Output the [X, Y] coordinate of the center of the cell containing the given text.  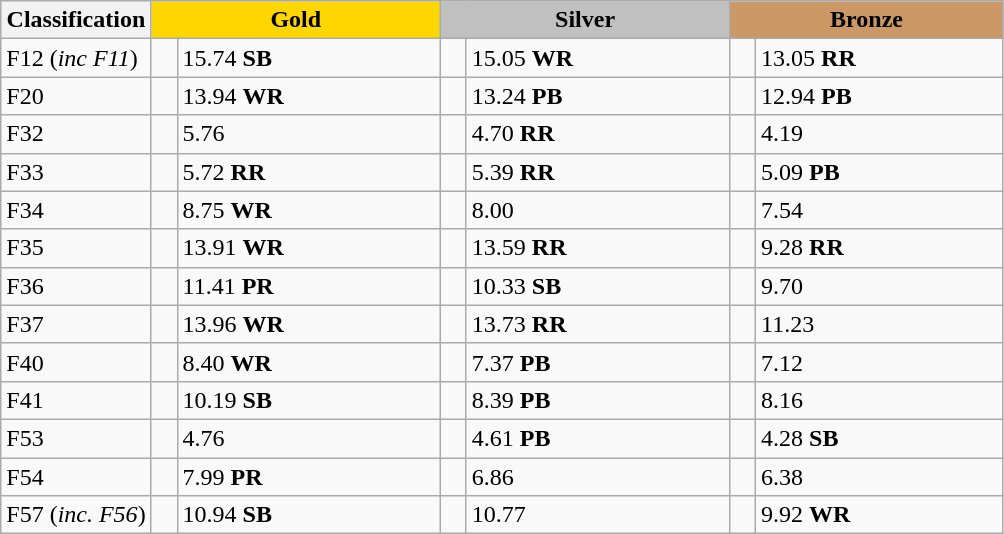
Classification [76, 20]
8.16 [880, 400]
13.59 RR [598, 248]
9.28 RR [880, 248]
F53 [76, 438]
15.74 SB [308, 58]
8.40 WR [308, 362]
4.28 SB [880, 438]
F34 [76, 210]
F33 [76, 172]
7.99 PR [308, 477]
11.23 [880, 324]
10.94 SB [308, 515]
11.41 PR [308, 286]
F20 [76, 96]
6.38 [880, 477]
8.39 PB [598, 400]
8.75 WR [308, 210]
4.61 PB [598, 438]
13.94 WR [308, 96]
F41 [76, 400]
13.05 RR [880, 58]
13.73 RR [598, 324]
10.77 [598, 515]
Gold [296, 20]
F32 [76, 134]
4.76 [308, 438]
12.94 PB [880, 96]
F57 (inc. F56) [76, 515]
9.70 [880, 286]
9.92 WR [880, 515]
F37 [76, 324]
7.12 [880, 362]
13.24 PB [598, 96]
10.19 SB [308, 400]
4.70 RR [598, 134]
5.76 [308, 134]
F40 [76, 362]
8.00 [598, 210]
5.39 RR [598, 172]
15.05 WR [598, 58]
F35 [76, 248]
F36 [76, 286]
7.37 PB [598, 362]
6.86 [598, 477]
10.33 SB [598, 286]
7.54 [880, 210]
F54 [76, 477]
4.19 [880, 134]
Silver [584, 20]
5.72 RR [308, 172]
F12 (inc F11) [76, 58]
13.96 WR [308, 324]
13.91 WR [308, 248]
Bronze [867, 20]
5.09 PB [880, 172]
